Capture the cell that displays the provided text and extract its (x, y) central coordinate. 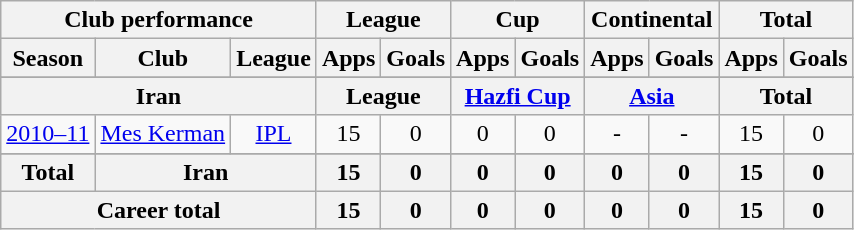
Continental (652, 20)
Career total (159, 210)
Cup (518, 20)
2010–11 (48, 134)
Club (163, 58)
Club performance (159, 20)
Mes Kerman (163, 134)
Hazfi Cup (518, 96)
Asia (652, 96)
IPL (274, 134)
Season (48, 58)
